Detect which cell encompasses the target text, then output its [x, y] center coordinate. 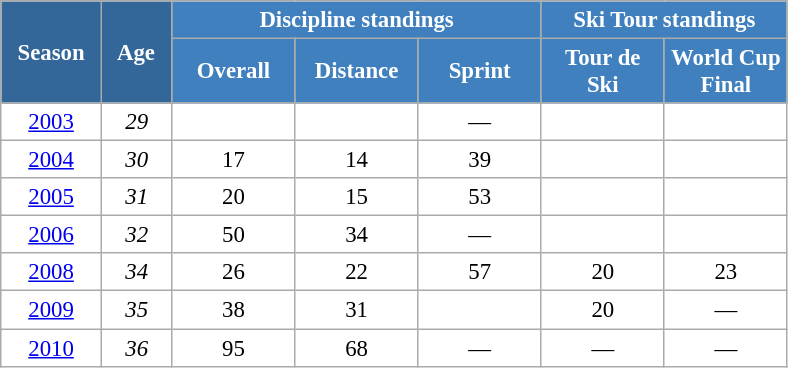
30 [136, 160]
Ski Tour standings [664, 20]
14 [356, 160]
2003 [52, 122]
World CupFinal [726, 72]
22 [356, 273]
2010 [52, 348]
Overall [234, 72]
15 [356, 197]
95 [234, 348]
68 [356, 348]
38 [234, 310]
50 [234, 235]
2008 [52, 273]
Season [52, 52]
35 [136, 310]
57 [480, 273]
Tour deSki [602, 72]
Discipline standings [356, 20]
29 [136, 122]
17 [234, 160]
53 [480, 197]
Sprint [480, 72]
2009 [52, 310]
2006 [52, 235]
Age [136, 52]
39 [480, 160]
36 [136, 348]
32 [136, 235]
Distance [356, 72]
26 [234, 273]
2004 [52, 160]
23 [726, 273]
2005 [52, 197]
